Extract the [x, y] coordinate from the center of the cell holding the provided text.  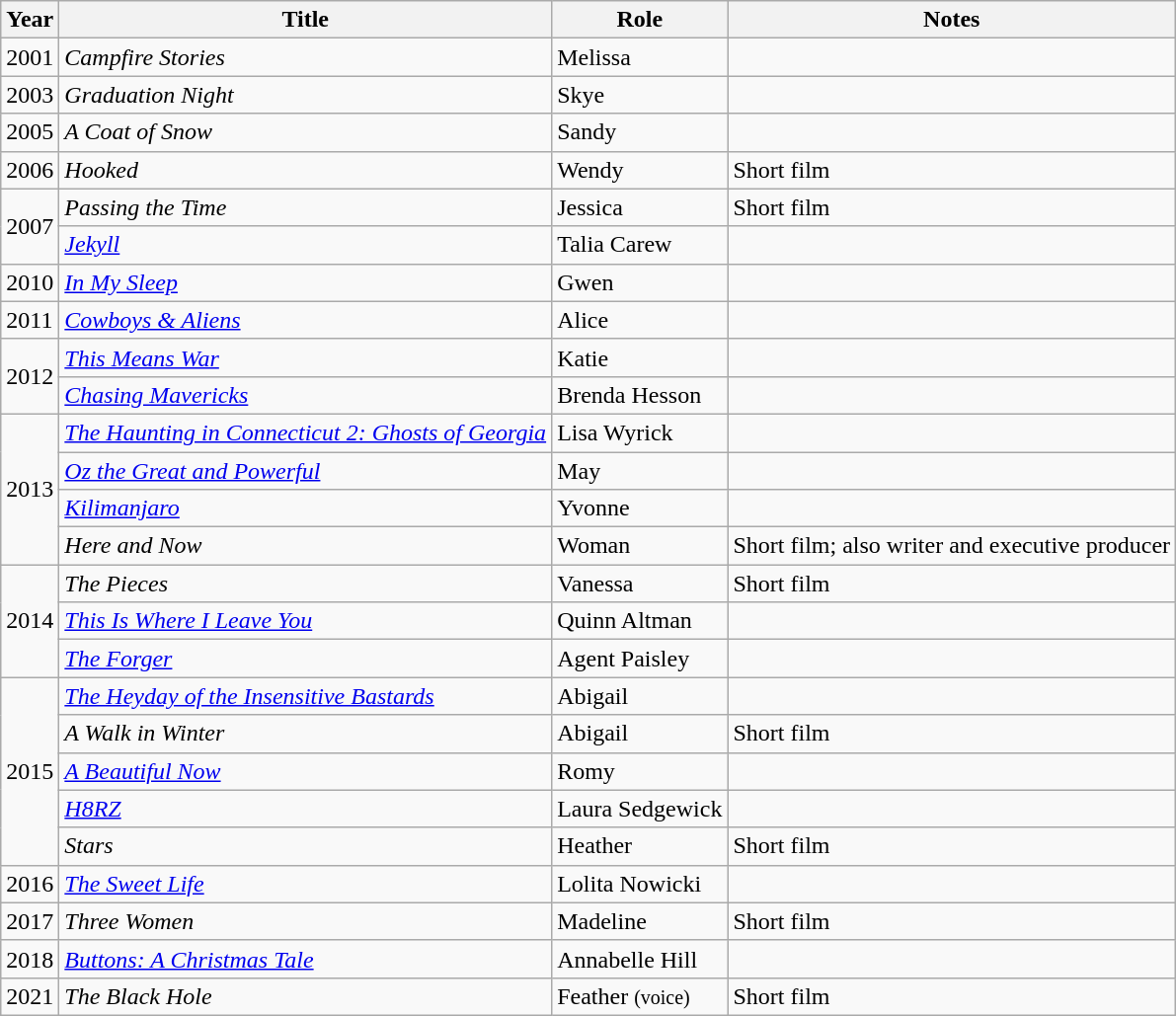
A Beautiful Now [306, 771]
2015 [30, 771]
Short film; also writer and executive producer [952, 546]
Quinn Altman [640, 621]
Yvonne [640, 508]
Jessica [640, 207]
Jekyll [306, 245]
This Means War [306, 357]
Lolita Nowicki [640, 884]
Madeline [640, 921]
Laura Sedgewick [640, 809]
2013 [30, 489]
Three Women [306, 921]
Cowboys & Aliens [306, 320]
2001 [30, 57]
2011 [30, 320]
2012 [30, 376]
Buttons: A Christmas Tale [306, 959]
The Forger [306, 659]
Melissa [640, 57]
2007 [30, 226]
2014 [30, 621]
Agent Paisley [640, 659]
Romy [640, 771]
2018 [30, 959]
2005 [30, 132]
H8RZ [306, 809]
Annabelle Hill [640, 959]
2021 [30, 996]
Feather (voice) [640, 996]
Talia Carew [640, 245]
Oz the Great and Powerful [306, 471]
2003 [30, 95]
Hooked [306, 170]
Skye [640, 95]
Campfire Stories [306, 57]
Woman [640, 546]
2016 [30, 884]
Brenda Hesson [640, 395]
The Pieces [306, 584]
Role [640, 20]
Title [306, 20]
Sandy [640, 132]
Gwen [640, 282]
2017 [30, 921]
Heather [640, 846]
Year [30, 20]
Lisa Wyrick [640, 432]
The Haunting in Connecticut 2: Ghosts of Georgia [306, 432]
2010 [30, 282]
2006 [30, 170]
Notes [952, 20]
Passing the Time [306, 207]
Wendy [640, 170]
Chasing Mavericks [306, 395]
Katie [640, 357]
The Sweet Life [306, 884]
The Black Hole [306, 996]
A Coat of Snow [306, 132]
Stars [306, 846]
Graduation Night [306, 95]
Kilimanjaro [306, 508]
Alice [640, 320]
Here and Now [306, 546]
A Walk in Winter [306, 734]
Vanessa [640, 584]
May [640, 471]
In My Sleep [306, 282]
This Is Where I Leave You [306, 621]
The Heyday of the Insensitive Bastards [306, 696]
